Locate the cell with the specified text and output its (X, Y) center coordinate. 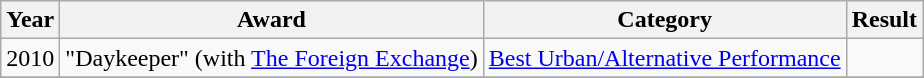
Best Urban/Alternative Performance (664, 58)
"Daykeeper" (with The Foreign Exchange) (272, 58)
Year (30, 20)
Category (664, 20)
Award (272, 20)
Result (884, 20)
2010 (30, 58)
